Return [x, y] of the center of cell containing provided text 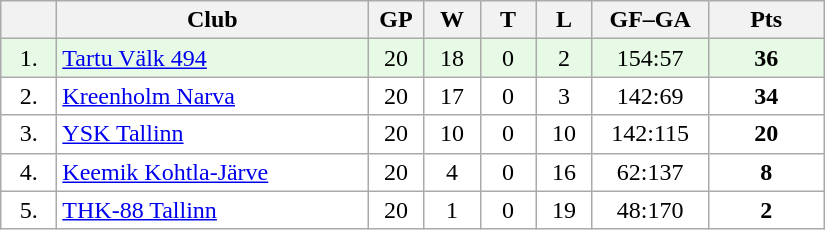
62:137 [650, 172]
Club [212, 20]
Kreenholm Narva [212, 96]
142:115 [650, 134]
5. [29, 210]
19 [564, 210]
18 [452, 58]
2. [29, 96]
4 [452, 172]
142:69 [650, 96]
34 [766, 96]
3. [29, 134]
THK-88 Tallinn [212, 210]
48:170 [650, 210]
L [564, 20]
17 [452, 96]
1. [29, 58]
YSK Tallinn [212, 134]
154:57 [650, 58]
36 [766, 58]
16 [564, 172]
1 [452, 210]
T [508, 20]
Pts [766, 20]
8 [766, 172]
GP [396, 20]
4. [29, 172]
Keemik Kohtla-Järve [212, 172]
Tartu Välk 494 [212, 58]
W [452, 20]
GF–GA [650, 20]
3 [564, 96]
